Capture the cell that displays the provided text and extract its [X, Y] central coordinate. 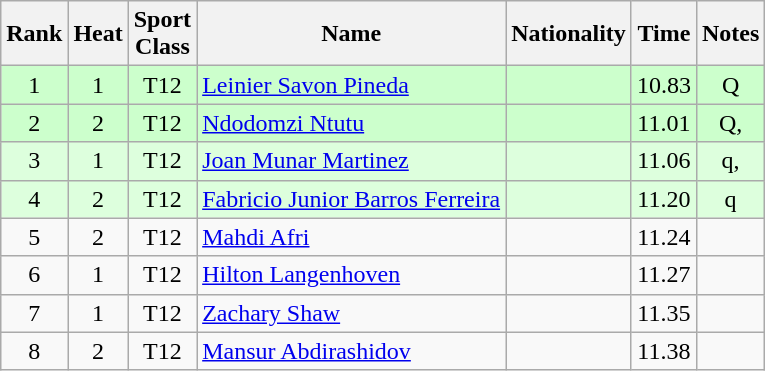
11.38 [664, 351]
Joan Munar Martinez [352, 161]
11.06 [664, 161]
Time [664, 34]
Fabricio Junior Barros Ferreira [352, 199]
4 [34, 199]
q, [730, 161]
6 [34, 275]
q [730, 199]
5 [34, 237]
Hilton Langenhoven [352, 275]
Zachary Shaw [352, 313]
Mahdi Afri [352, 237]
8 [34, 351]
Rank [34, 34]
Q, [730, 123]
11.01 [664, 123]
11.20 [664, 199]
11.27 [664, 275]
Q [730, 85]
7 [34, 313]
Ndodomzi Ntutu [352, 123]
Name [352, 34]
Heat [98, 34]
SportClass [162, 34]
11.24 [664, 237]
Notes [730, 34]
Nationality [569, 34]
Leinier Savon Pineda [352, 85]
11.35 [664, 313]
Mansur Abdirashidov [352, 351]
3 [34, 161]
10.83 [664, 85]
